Identify which cell holds the provided text, then report its [x, y] central coordinate. 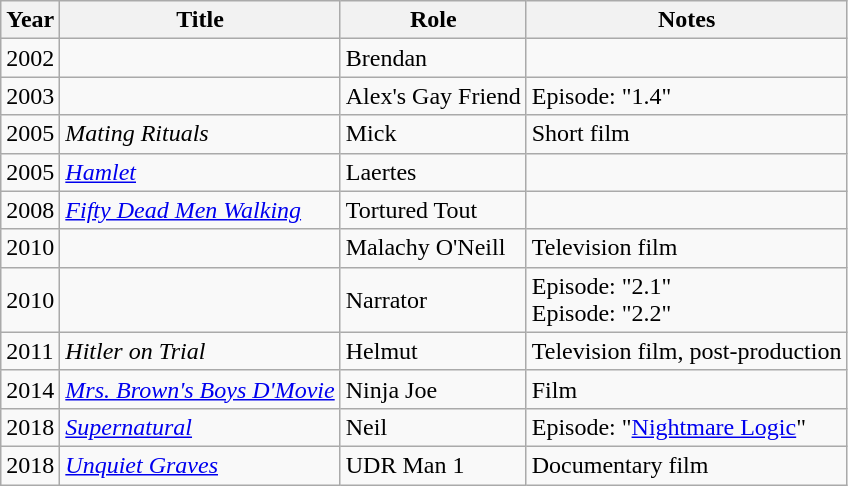
Television film, post-production [686, 351]
2003 [30, 96]
Supernatural [200, 427]
Laertes [433, 172]
2008 [30, 210]
Hamlet [200, 172]
Hitler on Trial [200, 351]
Documentary film [686, 465]
Mick [433, 134]
Neil [433, 427]
Narrator [433, 300]
Episode: "Nightmare Logic" [686, 427]
Malachy O'Neill [433, 248]
Title [200, 20]
UDR Man 1 [433, 465]
Ninja Joe [433, 389]
Helmut [433, 351]
Notes [686, 20]
2002 [30, 58]
Role [433, 20]
Year [30, 20]
Episode: "2.1"Episode: "2.2" [686, 300]
Unquiet Graves [200, 465]
Alex's Gay Friend [433, 96]
2011 [30, 351]
Mrs. Brown's Boys D'Movie [200, 389]
Short film [686, 134]
Fifty Dead Men Walking [200, 210]
Mating Rituals [200, 134]
Television film [686, 248]
Episode: "1.4" [686, 96]
Tortured Tout [433, 210]
2014 [30, 389]
Brendan [433, 58]
Film [686, 389]
